Detect which cell encompasses the target text, then output its (x, y) center coordinate. 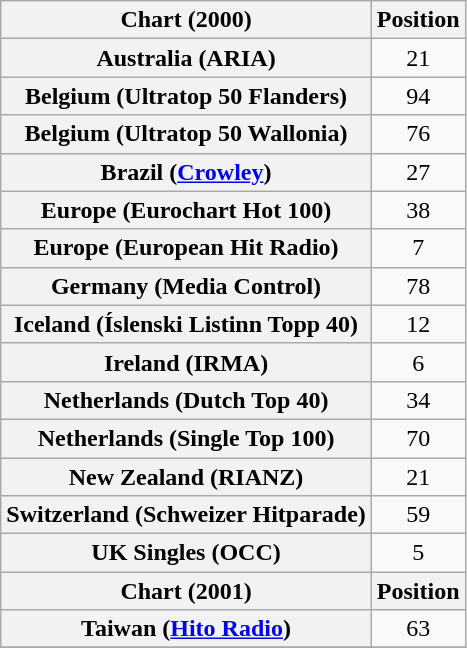
70 (418, 438)
12 (418, 324)
Netherlands (Dutch Top 40) (186, 400)
94 (418, 96)
Belgium (Ultratop 50 Wallonia) (186, 134)
5 (418, 553)
New Zealand (RIANZ) (186, 477)
Europe (European Hit Radio) (186, 248)
63 (418, 629)
7 (418, 248)
27 (418, 172)
78 (418, 286)
76 (418, 134)
59 (418, 515)
Ireland (IRMA) (186, 362)
UK Singles (OCC) (186, 553)
Germany (Media Control) (186, 286)
Chart (2001) (186, 591)
Belgium (Ultratop 50 Flanders) (186, 96)
6 (418, 362)
34 (418, 400)
38 (418, 210)
Chart (2000) (186, 20)
Switzerland (Schweizer Hitparade) (186, 515)
Brazil (Crowley) (186, 172)
Australia (ARIA) (186, 58)
Netherlands (Single Top 100) (186, 438)
Iceland (Íslenski Listinn Topp 40) (186, 324)
Europe (Eurochart Hot 100) (186, 210)
Taiwan (Hito Radio) (186, 629)
